Return the (x, y) coordinate for the center point of the cell that contains the specified text.  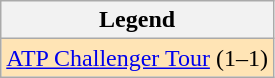
ATP Challenger Tour (1–1) (138, 58)
Legend (138, 20)
